Locate the cell with the specified text and output its (X, Y) center coordinate. 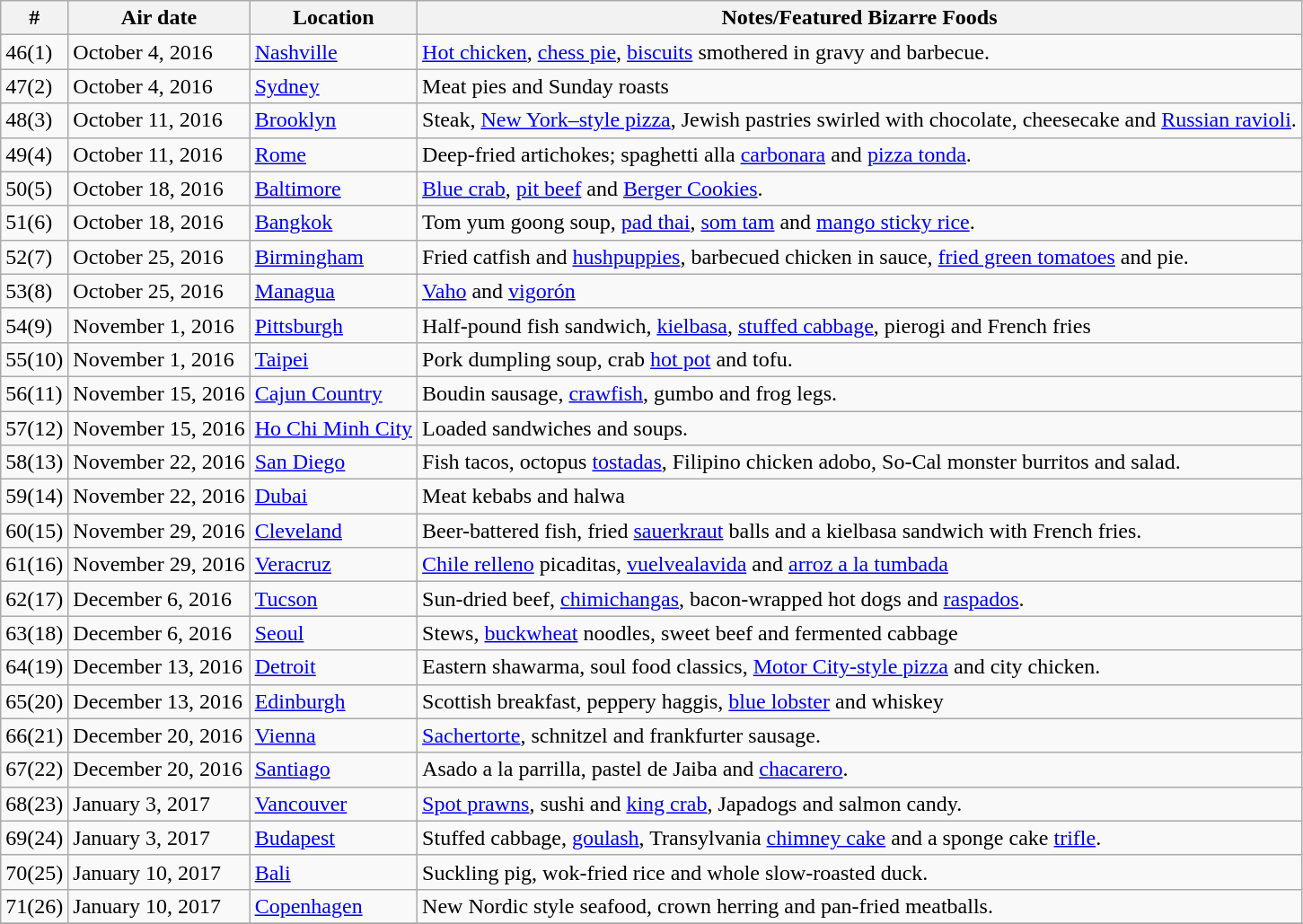
66(21) (34, 735)
Bangkok (333, 223)
50(5) (34, 189)
Half-pound fish sandwich, kielbasa, stuffed cabbage, pierogi and French fries (860, 325)
67(22) (34, 770)
Sun-dried beef, chimichangas, bacon-wrapped hot dogs and raspados. (860, 599)
Meat pies and Sunday roasts (860, 86)
Pittsburgh (333, 325)
Edinburgh (333, 701)
56(11) (34, 393)
65(20) (34, 701)
46(1) (34, 52)
60(15) (34, 531)
Meat kebabs and halwa (860, 497)
New Nordic style seafood, crown herring and pan-fried meatballs. (860, 906)
58(13) (34, 462)
Budapest (333, 838)
51(6) (34, 223)
70(25) (34, 872)
Fried catfish and hushpuppies, barbecued chicken in sauce, fried green tomatoes and pie. (860, 257)
49(4) (34, 154)
# (34, 18)
Hot chicken, chess pie, biscuits smothered in gravy and barbecue. (860, 52)
Vancouver (333, 804)
68(23) (34, 804)
Managua (333, 291)
Santiago (333, 770)
Cleveland (333, 531)
Spot prawns, sushi and king crab, Japadogs and salmon candy. (860, 804)
Fish tacos, octopus tostadas, Filipino chicken adobo, So-Cal monster burritos and salad. (860, 462)
San Diego (333, 462)
Steak, New York–style pizza, Jewish pastries swirled with chocolate, cheesecake and Russian ravioli. (860, 120)
55(10) (34, 359)
Taipei (333, 359)
Scottish breakfast, peppery haggis, blue lobster and whiskey (860, 701)
Chile relleno picaditas, vuelvealavida and arroz a la tumbada (860, 565)
62(17) (34, 599)
48(3) (34, 120)
47(2) (34, 86)
Blue crab, pit beef and Berger Cookies. (860, 189)
Detroit (333, 667)
Deep-fried artichokes; spaghetti alla carbonara and pizza tonda. (860, 154)
Rome (333, 154)
Vienna (333, 735)
57(12) (34, 428)
71(26) (34, 906)
Veracruz (333, 565)
Location (333, 18)
Notes/Featured Bizarre Foods (860, 18)
53(8) (34, 291)
Sachertorte, schnitzel and frankfurter sausage. (860, 735)
64(19) (34, 667)
Sydney (333, 86)
Pork dumpling soup, crab hot pot and tofu. (860, 359)
Beer-battered fish, fried sauerkraut balls and a kielbasa sandwich with French fries. (860, 531)
Birmingham (333, 257)
61(16) (34, 565)
Suckling pig, wok-fried rice and whole slow-roasted duck. (860, 872)
63(18) (34, 633)
Eastern shawarma, soul food classics, Motor City-style pizza and city chicken. (860, 667)
Loaded sandwiches and soups. (860, 428)
Air date (159, 18)
Asado a la parrilla, pastel de Jaiba and chacarero. (860, 770)
Ho Chi Minh City (333, 428)
Bali (333, 872)
52(7) (34, 257)
Dubai (333, 497)
54(9) (34, 325)
Tucson (333, 599)
69(24) (34, 838)
Seoul (333, 633)
Stews, buckwheat noodles, sweet beef and fermented cabbage (860, 633)
Boudin sausage, crawfish, gumbo and frog legs. (860, 393)
Copenhagen (333, 906)
Vaho and vigorón (860, 291)
Baltimore (333, 189)
Tom yum goong soup, pad thai, som tam and mango sticky rice. (860, 223)
Nashville (333, 52)
Brooklyn (333, 120)
59(14) (34, 497)
Cajun Country (333, 393)
Stuffed cabbage, goulash, Transylvania chimney cake and a sponge cake trifle. (860, 838)
